Output the (X, Y) coordinate of the center of the cell containing the given text.  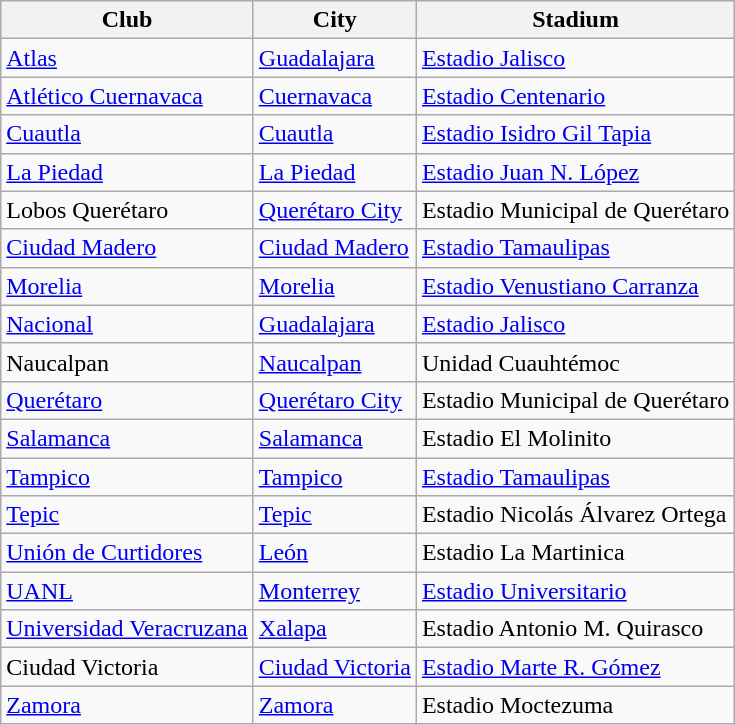
Unidad Cuauhtémoc (575, 362)
Estadio Isidro Gil Tapia (575, 134)
Club (128, 20)
Estadio Universitario (575, 591)
Estadio La Martinica (575, 553)
UANL (128, 591)
Estadio Moctezuma (575, 705)
Estadio Juan N. López (575, 172)
Querétaro (128, 400)
Lobos Querétaro (128, 210)
Xalapa (334, 629)
Unión de Curtidores (128, 553)
Estadio Nicolás Álvarez Ortega (575, 515)
Estadio Antonio M. Quirasco (575, 629)
Cuernavaca (334, 96)
Stadium (575, 20)
León (334, 553)
Atlas (128, 58)
Estadio El Molinito (575, 438)
Estadio Venustiano Carranza (575, 286)
Universidad Veracruzana (128, 629)
Nacional (128, 324)
Monterrey (334, 591)
City (334, 20)
Estadio Centenario (575, 96)
Atlético Cuernavaca (128, 96)
Estadio Marte R. Gómez (575, 667)
